Determine the (x, y) coordinate at the center of the cell enclosing the given text.  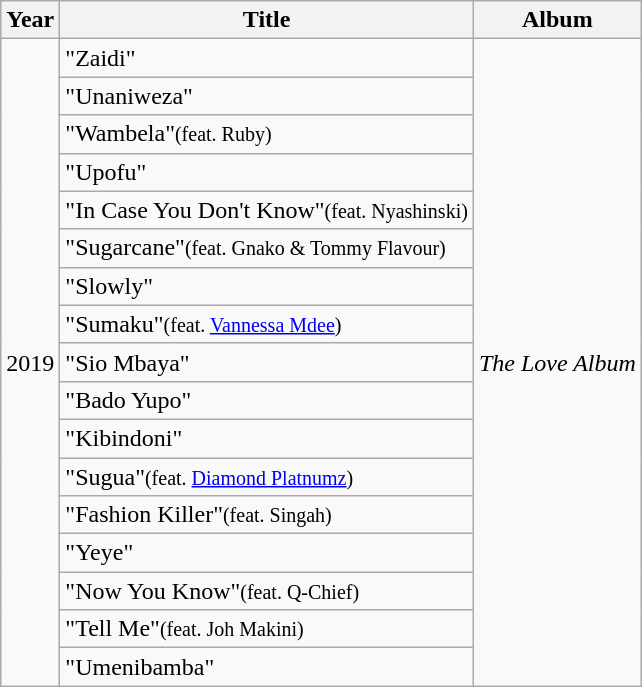
Album (557, 20)
"Tell Me"(feat. Joh Makini) (267, 629)
"Unaniweza" (267, 96)
"Umenibamba" (267, 667)
"Fashion Killer"(feat. Singah) (267, 515)
"Yeye" (267, 553)
"Zaidi" (267, 58)
"Sugua"(feat. Diamond Platnumz) (267, 477)
"Now You Know"(feat. Q-Chief) (267, 591)
"Sio Mbaya" (267, 362)
"Slowly" (267, 286)
"Kibindoni" (267, 438)
Title (267, 20)
2019 (30, 362)
"Bado Yupo" (267, 400)
"Wambela"(feat. Ruby) (267, 134)
Year (30, 20)
The Love Album (557, 362)
"Sugarcane"(feat. Gnako & Tommy Flavour) (267, 248)
"In Case You Don't Know"(feat. Nyashinski) (267, 210)
"Upofu" (267, 172)
"Sumaku"(feat. Vannessa Mdee) (267, 324)
